Return the (x, y) coordinate for the center point of the cell that contains the specified text.  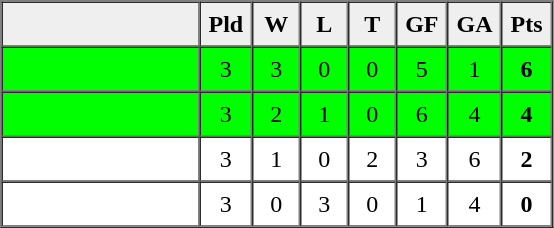
W (276, 24)
T (372, 24)
Pld (226, 24)
GF (422, 24)
5 (422, 68)
Pts (527, 24)
L (324, 24)
GA (475, 24)
